Return (x, y) of the center of cell containing provided text 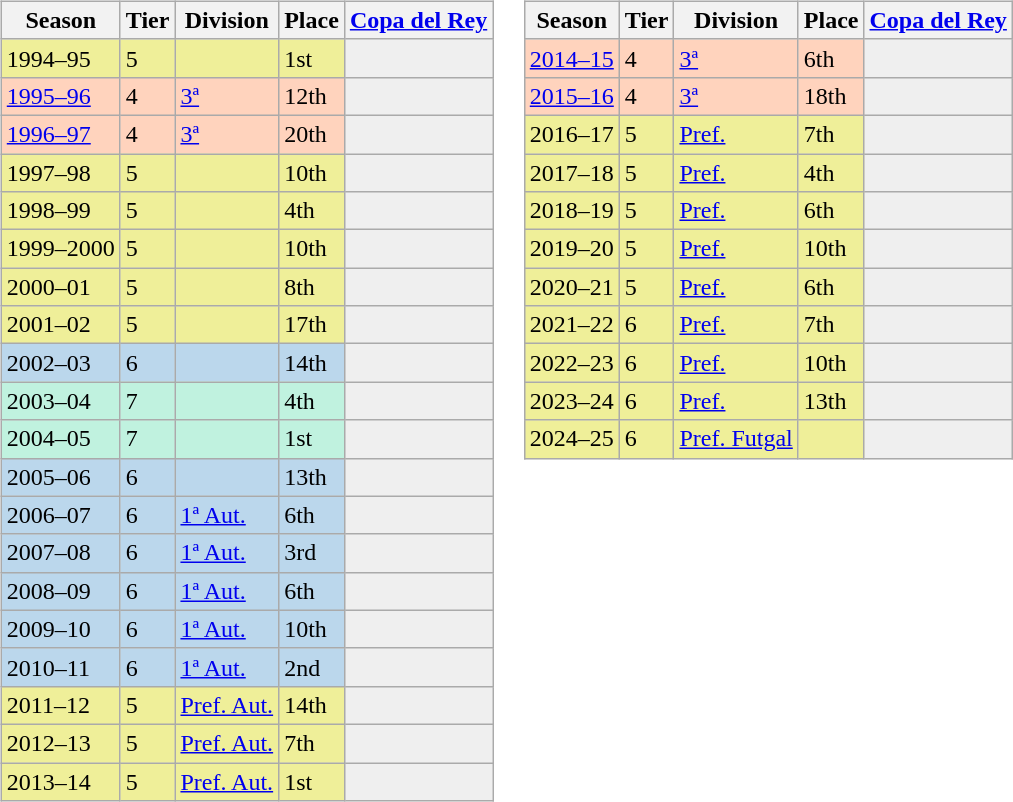
20th (312, 134)
2022–23 (572, 363)
2014–15 (572, 58)
2006–07 (60, 515)
1997–98 (60, 173)
2015–16 (572, 96)
17th (312, 325)
2021–22 (572, 325)
2008–09 (60, 591)
2024–25 (572, 439)
2005–06 (60, 477)
1995–96 (60, 96)
2013–14 (60, 781)
2017–18 (572, 173)
1996–97 (60, 134)
2000–01 (60, 287)
1999–2000 (60, 249)
2016–17 (572, 134)
2018–19 (572, 211)
2nd (312, 667)
2009–10 (60, 629)
2007–08 (60, 553)
18th (831, 96)
2002–03 (60, 363)
2003–04 (60, 401)
2004–05 (60, 439)
1994–95 (60, 58)
2020–21 (572, 287)
2001–02 (60, 325)
1998–99 (60, 211)
8th (312, 287)
2012–13 (60, 743)
3rd (312, 553)
Pref. Futgal (736, 439)
2011–12 (60, 705)
2019–20 (572, 249)
2010–11 (60, 667)
2023–24 (572, 401)
12th (312, 96)
